Return the [x, y] coordinate for the center point of the cell that contains the specified text.  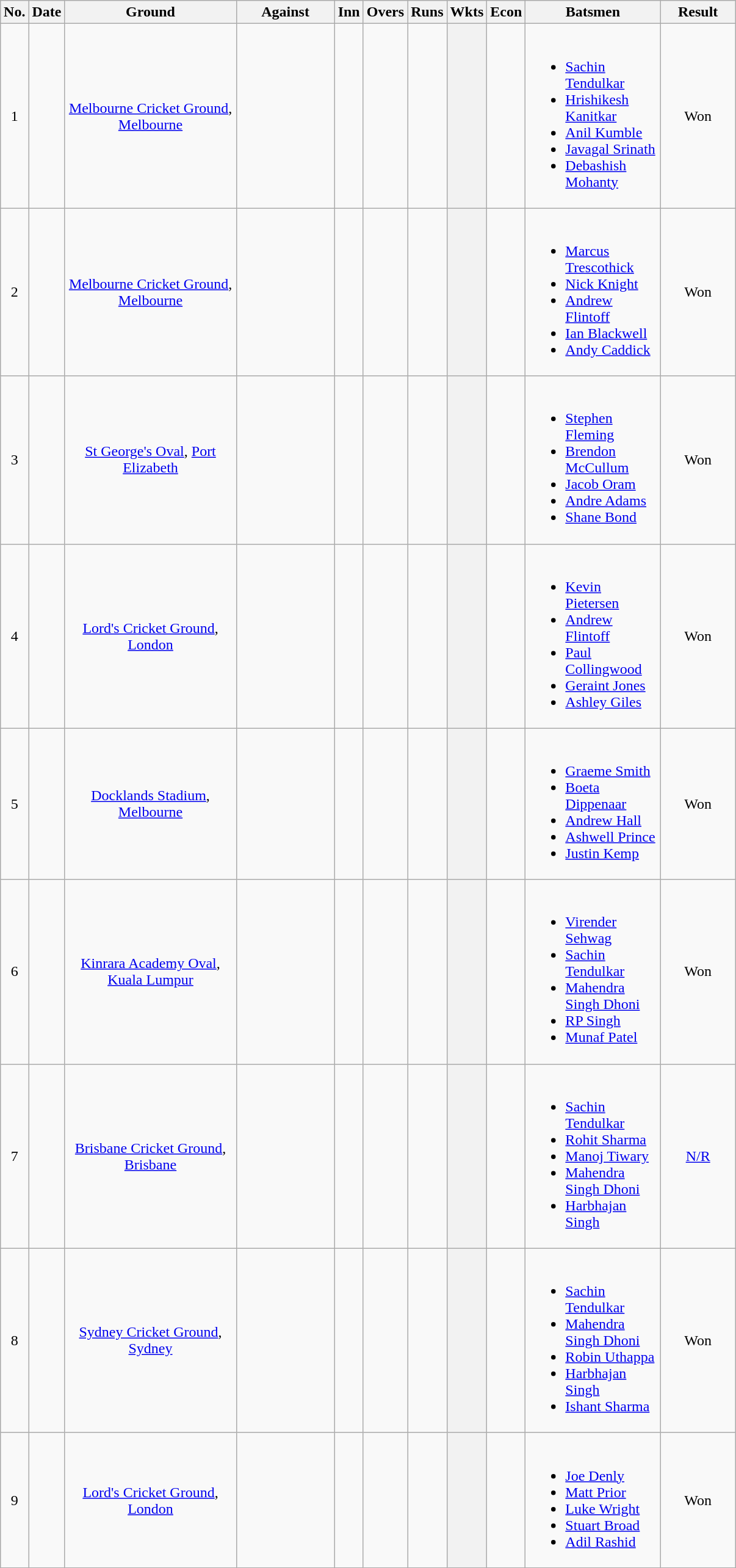
No. [15, 12]
Sachin TendulkarRohit SharmaManoj TiwaryMahendra Singh DhoniHarbhajan Singh [593, 1156]
Runs [427, 12]
Kevin PietersenAndrew FlintoffPaul CollingwoodGeraint JonesAshley Giles [593, 636]
Overs [385, 12]
7 [15, 1156]
Sachin TendulkarHrishikesh KanitkarAnil KumbleJavagal SrinathDebashish Mohanty [593, 116]
9 [15, 1500]
Date [46, 12]
Batsmen [593, 12]
Virender SehwagSachin TendulkarMahendra Singh DhoniRP SinghMunaf Patel [593, 972]
Marcus TrescothickNick KnightAndrew FlintoffIan BlackwellAndy Caddick [593, 292]
4 [15, 636]
8 [15, 1340]
Joe DenlyMatt PriorLuke WrightStuart BroadAdil Rashid [593, 1500]
2 [15, 292]
Graeme SmithBoeta DippenaarAndrew HallAshwell PrinceJustin Kemp [593, 804]
Inn [349, 12]
Brisbane Cricket Ground, Brisbane [150, 1156]
6 [15, 972]
5 [15, 804]
Ground [150, 12]
Econ [507, 12]
3 [15, 460]
N/R [698, 1156]
Result [698, 12]
Against [286, 12]
Wkts [467, 12]
St George's Oval, Port Elizabeth [150, 460]
Kinrara Academy Oval, Kuala Lumpur [150, 972]
Docklands Stadium, Melbourne [150, 804]
Stephen FlemingBrendon McCullumJacob OramAndre AdamsShane Bond [593, 460]
Sachin TendulkarMahendra Singh DhoniRobin UthappaHarbhajan SinghIshant Sharma [593, 1340]
Sydney Cricket Ground, Sydney [150, 1340]
1 [15, 116]
